Detect which cell encompasses the target text, then output its (x, y) center coordinate. 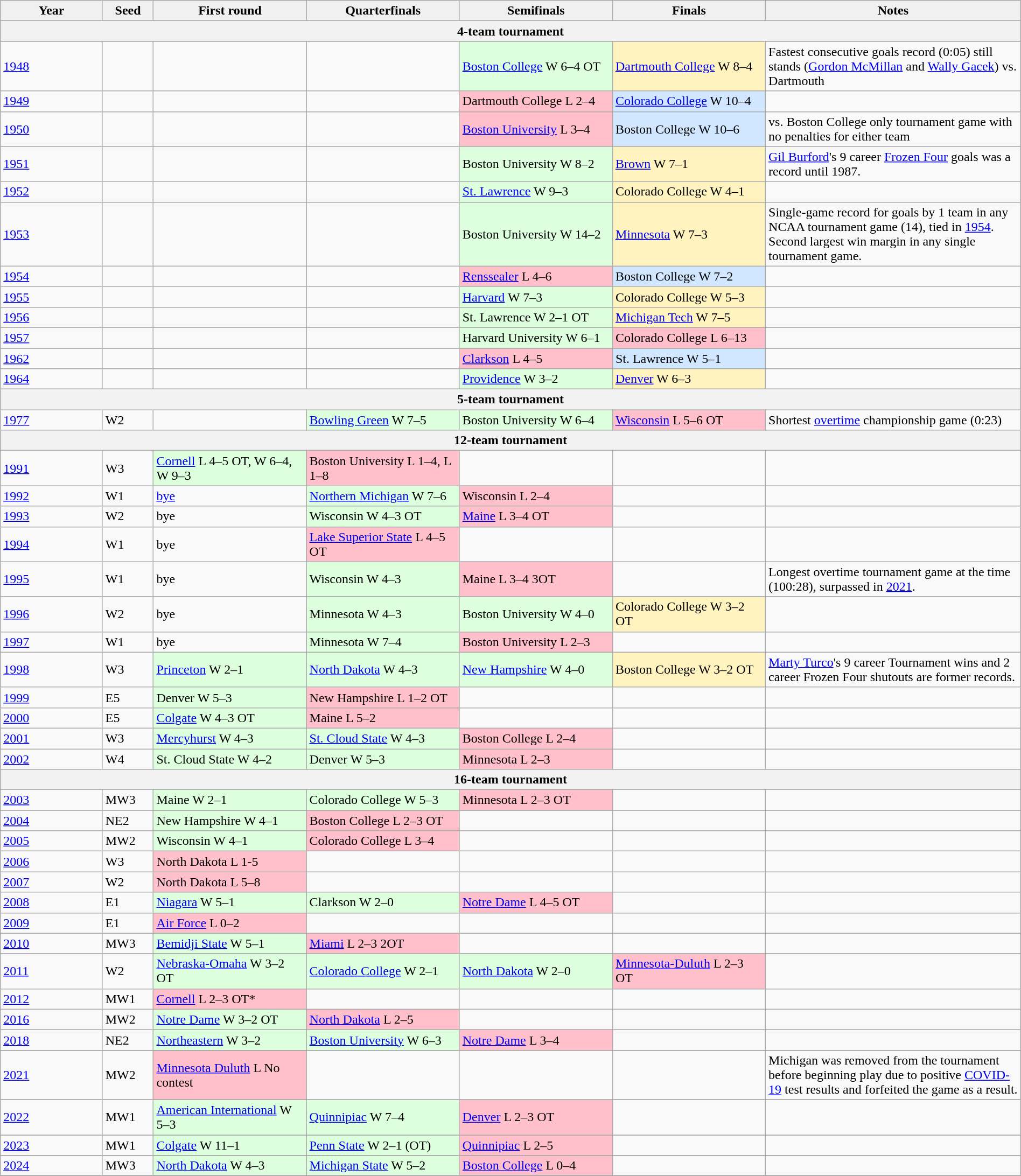
Boston University L 3–4 (536, 129)
New Hampshire W 4–0 (536, 670)
1956 (52, 317)
Colorado College W 10–4 (689, 101)
Quinnipiac W 7–4 (383, 1117)
Maine L 5–2 (383, 718)
Boston University W 6–3 (383, 1040)
Notre Dame L 3–4 (536, 1040)
16-team tournament (510, 780)
Boston University W 6–4 (536, 420)
Michigan State W 5–2 (383, 1166)
Longest overtime tournament game at the time (100:28), surpassed in 2021. (893, 579)
1998 (52, 670)
Minnesota W 7–3 (689, 234)
Northeastern W 3–2 (230, 1040)
1996 (52, 614)
Single-game record for goals by 1 team in any NCAA tournament game (14), tied in 1954.Second largest win margin in any single tournament game. (893, 234)
Providence W 3–2 (536, 379)
Quinnipiac L 2–5 (536, 1145)
Colgate W 11–1 (230, 1145)
North Dakota L 2–5 (383, 1019)
2010 (52, 943)
2002 (52, 759)
Minnesota L 2–3 OT (536, 800)
1949 (52, 101)
Air Force L 0–2 (230, 923)
Shortest overtime championship game (0:23) (893, 420)
Boston University L 2–3 (536, 642)
Harvard W 7–3 (536, 297)
2024 (52, 1166)
North Dakota L 5–8 (230, 882)
2023 (52, 1145)
Dartmouth College W 8–4 (689, 66)
Fastest consecutive goals record (0:05) still stands (Gordon McMillan and Wally Gacek) vs. Dartmouth (893, 66)
New Hampshire L 1–2 OT (383, 697)
American International W 5–3 (230, 1117)
Maine W 2–1 (230, 800)
Northern Michigan W 7–6 (383, 496)
Marty Turco's 9 career Tournament wins and 2 career Frozen Four shutouts are former records. (893, 670)
Boston University W 4–0 (536, 614)
Niagara W 5–1 (230, 902)
Maine L 3–4 OT (536, 516)
2005 (52, 841)
Finals (689, 11)
Lake Superior State L 4–5 OT (383, 544)
2012 (52, 999)
1948 (52, 66)
St. Cloud State W 4–3 (383, 738)
Colorado College W 2–1 (383, 971)
Michigan was removed from the tournament before beginning play due to positive COVID-19 test results and forfeited the game as a result. (893, 1075)
Boston University L 1–4, L 1–8 (383, 468)
Colgate W 4–3 OT (230, 718)
2004 (52, 821)
Minnesota W 7–4 (383, 642)
2006 (52, 862)
1997 (52, 642)
Nebraska-Omaha W 3–2 OT (230, 971)
Minnesota Duluth L No contest (230, 1075)
North Dakota L 1-5 (230, 862)
Boston College W 3–2 OT (689, 670)
2007 (52, 882)
Notre Dame W 3–2 OT (230, 1019)
Wisconsin W 4–3 (383, 579)
St. Lawrence W 2–1 OT (536, 317)
Harvard University W 6–1 (536, 338)
Maine L 3–4 3OT (536, 579)
Penn State W 2–1 (OT) (383, 1145)
St. Lawrence W 9–3 (536, 192)
2011 (52, 971)
Brown W 7–1 (689, 164)
Wisconsin L 5–6 OT (689, 420)
Cornell L 4–5 OT, W 6–4, W 9–3 (230, 468)
Renssealer L 4–6 (536, 276)
Boston College L 2–4 (536, 738)
1953 (52, 234)
Bowling Green W 7–5 (383, 420)
Boston University W 8–2 (536, 164)
Minnesota L 2–3 (536, 759)
Denver L 2–3 OT (536, 1117)
2001 (52, 738)
Bemidji State W 5–1 (230, 943)
Boston College W 10–6 (689, 129)
1962 (52, 358)
Seed (128, 11)
2022 (52, 1117)
Mercyhurst W 4–3 (230, 738)
Colorado College W 4–1 (689, 192)
1955 (52, 297)
Notes (893, 11)
Boston College W 7–2 (689, 276)
12-team tournament (510, 440)
5-team tournament (510, 400)
1964 (52, 379)
Clarkson L 4–5 (536, 358)
Boston College W 6–4 OT (536, 66)
Colorado College L 6–13 (689, 338)
2000 (52, 718)
Wisconsin W 4–3 OT (383, 516)
Year (52, 11)
Colorado College L 3–4 (383, 841)
Boston College L 0–4 (536, 1166)
1999 (52, 697)
Denver W 6–3 (689, 379)
St. Cloud State W 4–2 (230, 759)
1977 (52, 420)
2008 (52, 902)
First round (230, 11)
1957 (52, 338)
2009 (52, 923)
W4 (128, 759)
2016 (52, 1019)
Wisconsin L 2–4 (536, 496)
Boston College L 2–3 OT (383, 821)
Minnesota-Duluth L 2–3 OT (689, 971)
Miami L 2–3 2OT (383, 943)
Cornell L 2–3 OT* (230, 999)
1993 (52, 516)
New Hampshire W 4–1 (230, 821)
1954 (52, 276)
1992 (52, 496)
Semifinals (536, 11)
2018 (52, 1040)
Gil Burford's 9 career Frozen Four goals was a record until 1987. (893, 164)
Notre Dame L 4–5 OT (536, 902)
Princeton W 2–1 (230, 670)
2003 (52, 800)
Clarkson W 2–0 (383, 902)
Minnesota W 4–3 (383, 614)
1994 (52, 544)
North Dakota W 2–0 (536, 971)
1950 (52, 129)
St. Lawrence W 5–1 (689, 358)
4-team tournament (510, 31)
2021 (52, 1075)
Wisconsin W 4–1 (230, 841)
1991 (52, 468)
1952 (52, 192)
Michigan Tech W 7–5 (689, 317)
1951 (52, 164)
1995 (52, 579)
Boston University W 14–2 (536, 234)
Quarterfinals (383, 11)
Dartmouth College L 2–4 (536, 101)
vs. Boston College only tournament game with no penalties for either team (893, 129)
Colorado College W 3–2 OT (689, 614)
